Extract the [X, Y] coordinate from the center of the cell holding the provided text.  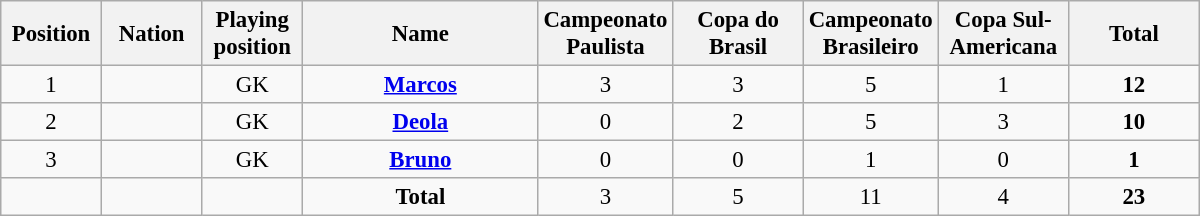
Bruno [421, 160]
Nation [152, 34]
Marcos [421, 85]
Deola [421, 122]
23 [1134, 197]
4 [1004, 197]
Name [421, 34]
10 [1134, 122]
11 [870, 197]
Copa Sul-Americana [1004, 34]
12 [1134, 85]
Playing position [252, 34]
Position [52, 34]
Campeonato Brasileiro [870, 34]
Copa do Brasil [738, 34]
Campeonato Paulista [606, 34]
